Identify which cell holds the provided text, then report its (x, y) central coordinate. 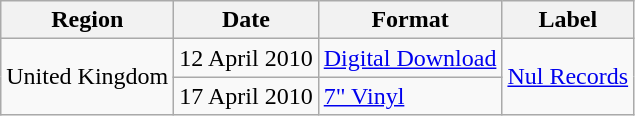
United Kingdom (88, 77)
Format (410, 20)
17 April 2010 (246, 96)
Digital Download (410, 58)
Region (88, 20)
12 April 2010 (246, 58)
Label (568, 20)
Date (246, 20)
Nul Records (568, 77)
7" Vinyl (410, 96)
